For the text-containing cell, return its midpoint in [X, Y] coordinate format. 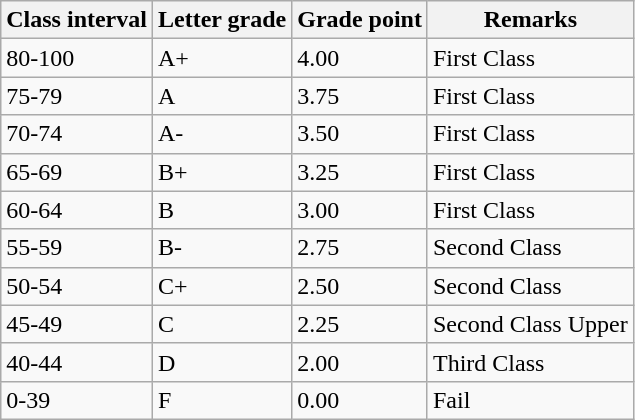
2.25 [360, 324]
4.00 [360, 58]
D [222, 362]
B- [222, 248]
70-74 [77, 134]
F [222, 400]
2.50 [360, 286]
0.00 [360, 400]
55-59 [77, 248]
A+ [222, 58]
3.50 [360, 134]
3.25 [360, 172]
Third Class [530, 362]
2.00 [360, 362]
45-49 [77, 324]
C [222, 324]
50-54 [77, 286]
Second Class Upper [530, 324]
40-44 [77, 362]
2.75 [360, 248]
3.75 [360, 96]
75-79 [77, 96]
3.00 [360, 210]
B+ [222, 172]
Letter grade [222, 20]
A- [222, 134]
A [222, 96]
80-100 [77, 58]
0-39 [77, 400]
C+ [222, 286]
B [222, 210]
60-64 [77, 210]
Fail [530, 400]
65-69 [77, 172]
Grade point [360, 20]
Remarks [530, 20]
Class interval [77, 20]
